Pinpoint the cell where the given text exists, returning its [X, Y] midpoint coordinate. 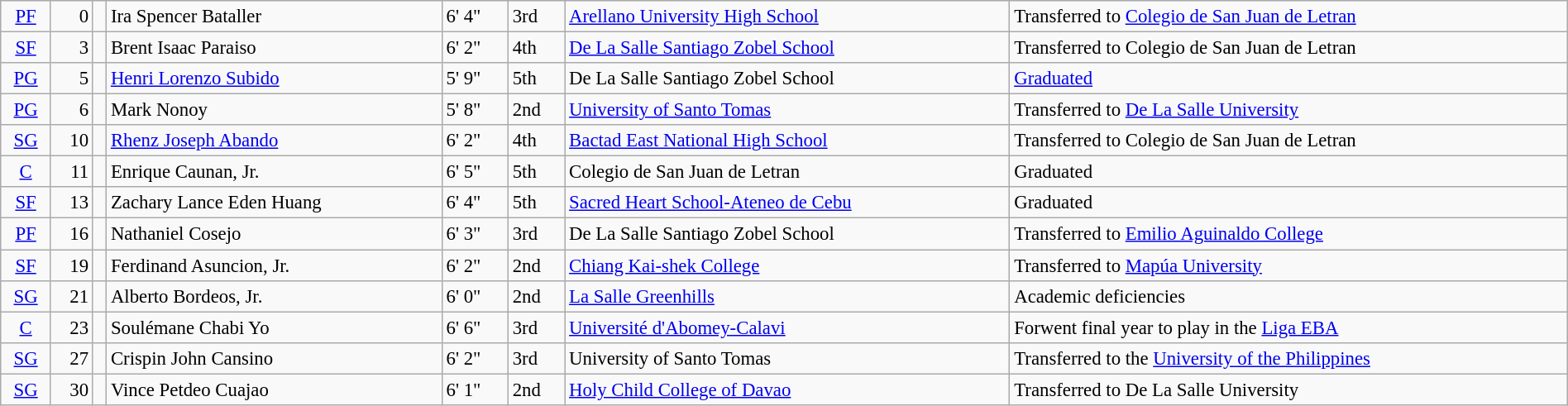
Alberto Bordeos, Jr. [275, 296]
Rhenz Joseph Abando [275, 141]
23 [71, 327]
19 [71, 265]
Chiang Kai-shek College [787, 265]
Zachary Lance Eden Huang [275, 203]
6' 6" [475, 327]
Université d'Abomey-Calavi [787, 327]
6' 1" [475, 389]
Sacred Heart School-Ateneo de Cebu [787, 203]
Soulémane Chabi Yo [275, 327]
Academic deficiencies [1288, 296]
Bactad East National High School [787, 141]
Mark Nonoy [275, 110]
Transferred to Emilio Aguinaldo College [1288, 234]
Colegio de San Juan de Letran [787, 172]
5' 8" [475, 110]
Crispin John Cansino [275, 358]
6' 3" [475, 234]
30 [71, 389]
La Salle Greenhills [787, 296]
Vince Petdeo Cuajao [275, 389]
Ira Spencer Bataller [275, 17]
Transferred to the University of the Philippines [1288, 358]
Forwent final year to play in the Liga EBA [1288, 327]
11 [71, 172]
13 [71, 203]
0 [71, 17]
27 [71, 358]
16 [71, 234]
5' 9" [475, 79]
6' 0" [475, 296]
10 [71, 141]
Henri Lorenzo Subido [275, 79]
Holy Child College of Davao [787, 389]
3 [71, 48]
6 [71, 110]
Transferred to Mapúa University [1288, 265]
Enrique Caunan, Jr. [275, 172]
Ferdinand Asuncion, Jr. [275, 265]
Arellano University High School [787, 17]
5 [71, 79]
Nathaniel Cosejo [275, 234]
21 [71, 296]
Brent Isaac Paraiso [275, 48]
6' 5" [475, 172]
